From the cell containing the given text, extract its center point as [X, Y] coordinate. 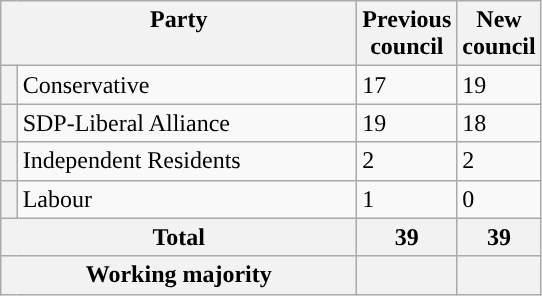
New council [499, 34]
SDP-Liberal Alliance [187, 123]
Labour [187, 199]
Total [179, 237]
18 [499, 123]
0 [499, 199]
Independent Residents [187, 161]
1 [407, 199]
17 [407, 85]
Working majority [179, 275]
Conservative [187, 85]
Party [179, 34]
Previous council [407, 34]
